Provide the (x, y) coordinate of the cell's center where the given text is located.  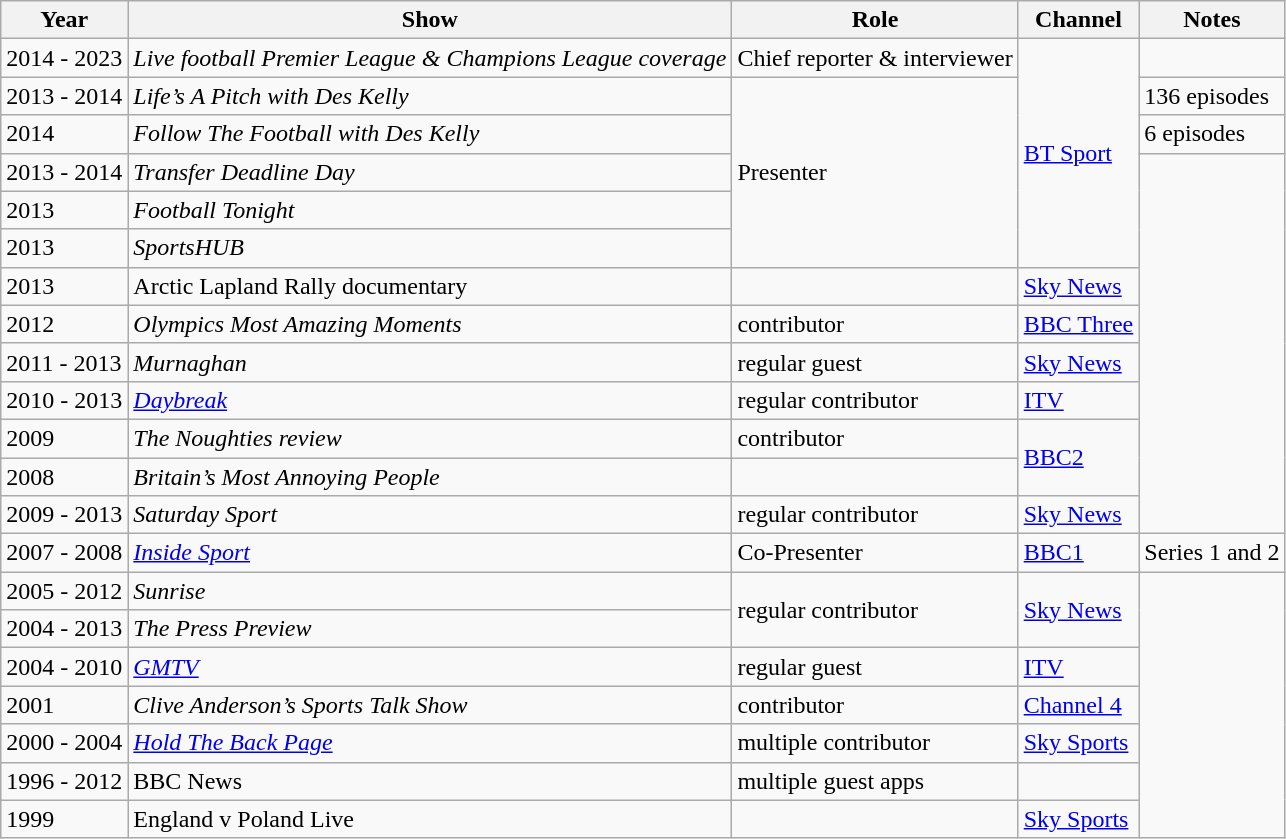
Show (430, 20)
England v Poland Live (430, 819)
Role (875, 20)
Channel (1078, 20)
Arctic Lapland Rally documentary (430, 286)
Channel 4 (1078, 705)
2009 (64, 438)
2000 - 2004 (64, 743)
BBC1 (1078, 553)
Inside Sport (430, 553)
1999 (64, 819)
2001 (64, 705)
2012 (64, 324)
The Noughties review (430, 438)
Saturday Sport (430, 515)
2009 - 2013 (64, 515)
Britain’s Most Annoying People (430, 477)
Co-Presenter (875, 553)
6 episodes (1212, 134)
Life’s A Pitch with Des Kelly (430, 96)
BBC2 (1078, 457)
SportsHUB (430, 248)
BBC News (430, 781)
2011 - 2013 (64, 362)
2014 - 2023 (64, 58)
Presenter (875, 172)
BBC Three (1078, 324)
Olympics Most Amazing Moments (430, 324)
Daybreak (430, 400)
Hold The Back Page (430, 743)
Chief reporter & interviewer (875, 58)
Sunrise (430, 591)
Live football Premier League & Champions League coverage (430, 58)
multiple guest apps (875, 781)
Notes (1212, 20)
1996 - 2012 (64, 781)
Transfer Deadline Day (430, 172)
2007 - 2008 (64, 553)
BT Sport (1078, 153)
Football Tonight (430, 210)
2004 - 2013 (64, 629)
2004 - 2010 (64, 667)
The Press Preview (430, 629)
GMTV (430, 667)
Murnaghan (430, 362)
Year (64, 20)
Series 1 and 2 (1212, 553)
2008 (64, 477)
multiple contributor (875, 743)
2014 (64, 134)
2005 - 2012 (64, 591)
Clive Anderson’s Sports Talk Show (430, 705)
Follow The Football with Des Kelly (430, 134)
136 episodes (1212, 96)
2010 - 2013 (64, 400)
